Capture the cell that displays the provided text and extract its (X, Y) central coordinate. 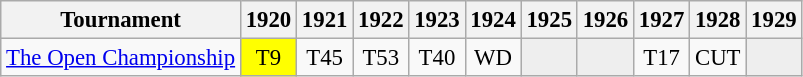
1920 (268, 20)
T45 (325, 58)
T53 (381, 58)
T17 (661, 58)
1925 (549, 20)
1921 (325, 20)
1923 (437, 20)
1922 (381, 20)
CUT (718, 58)
T40 (437, 58)
WD (493, 58)
The Open Championship (121, 58)
Tournament (121, 20)
1924 (493, 20)
1927 (661, 20)
T9 (268, 58)
1928 (718, 20)
1929 (774, 20)
1926 (605, 20)
